Return the (X, Y) coordinate for the center point of the cell that contains the specified text.  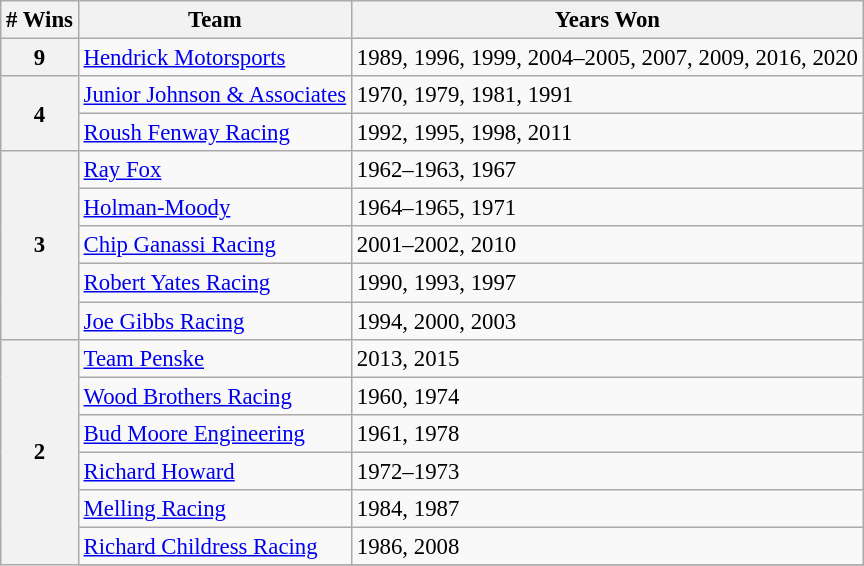
Bud Moore Engineering (214, 433)
1964–1965, 1971 (607, 208)
Melling Racing (214, 509)
Chip Ganassi Racing (214, 245)
Holman-Moody (214, 208)
Richard Howard (214, 471)
3 (40, 245)
1984, 1987 (607, 509)
1972–1973 (607, 471)
1962–1963, 1967 (607, 170)
Ray Fox (214, 170)
Hendrick Motorsports (214, 58)
Years Won (607, 20)
4 (40, 114)
# Wins (40, 20)
Richard Childress Racing (214, 546)
2001–2002, 2010 (607, 245)
Roush Fenway Racing (214, 133)
1989, 1996, 1999, 2004–2005, 2007, 2009, 2016, 2020 (607, 58)
1970, 1979, 1981, 1991 (607, 95)
1986, 2008 (607, 546)
2013, 2015 (607, 358)
1961, 1978 (607, 433)
1990, 1993, 1997 (607, 283)
Junior Johnson & Associates (214, 95)
Team Penske (214, 358)
1960, 1974 (607, 396)
2 (40, 452)
Wood Brothers Racing (214, 396)
Joe Gibbs Racing (214, 321)
Robert Yates Racing (214, 283)
9 (40, 58)
Team (214, 20)
1992, 1995, 1998, 2011 (607, 133)
1994, 2000, 2003 (607, 321)
